Identify which cell holds the provided text, then report its (x, y) central coordinate. 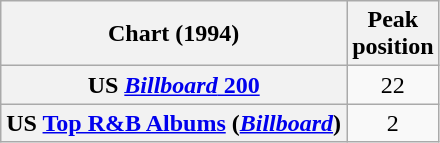
US Top R&B Albums (Billboard) (174, 123)
US Billboard 200 (174, 85)
Chart (1994) (174, 34)
Peakposition (393, 34)
22 (393, 85)
2 (393, 123)
